Scan for the cell matching the given text and deliver its [X, Y] coordinate at center. 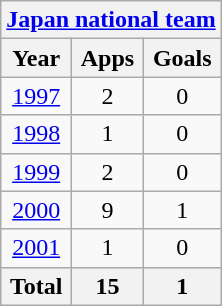
1999 [36, 172]
9 [108, 210]
Total [36, 286]
Apps [108, 58]
2001 [36, 248]
1997 [36, 96]
Goals [182, 58]
Year [36, 58]
2000 [36, 210]
1998 [36, 134]
Japan national team [111, 20]
15 [108, 286]
